Return the (x, y) coordinate for the center point of the cell that contains the specified text.  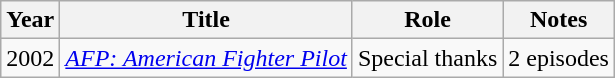
2 episodes (559, 58)
Role (427, 20)
Notes (559, 20)
Title (206, 20)
Special thanks (427, 58)
AFP: American Fighter Pilot (206, 58)
2002 (30, 58)
Year (30, 20)
